Find where the given text appears and provide that cell's center as [x, y] coordinate. 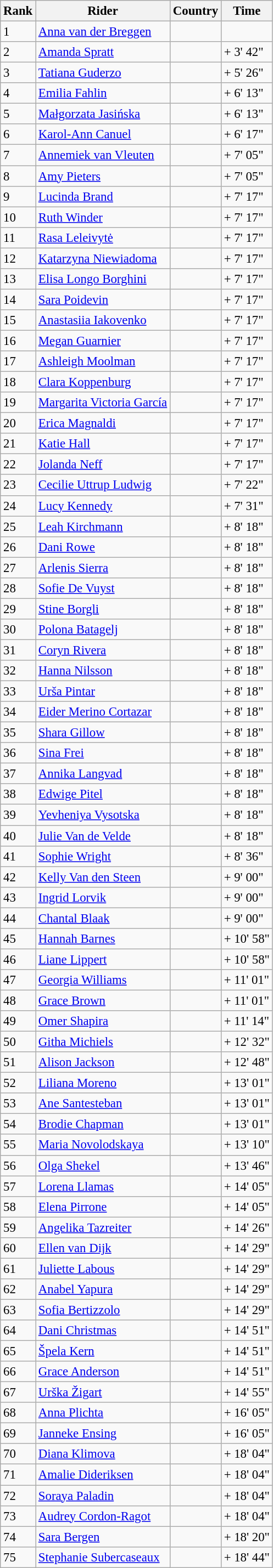
Elena Pirrone [103, 1207]
18 [18, 382]
73 [18, 1516]
20 [18, 423]
40 [18, 836]
Sofie De Vuyst [103, 588]
+ 18' 44" [247, 1557]
+ 14' 26" [247, 1227]
6 [18, 134]
11 [18, 237]
Emilia Fahlin [103, 93]
Cecilie Uttrup Ludwig [103, 485]
Omer Shapira [103, 1021]
49 [18, 1021]
Clara Koppenburg [103, 382]
+ 14' 55" [247, 1392]
64 [18, 1331]
Rider [103, 11]
Jolanda Neff [103, 465]
Yevheniya Vysotska [103, 815]
25 [18, 527]
Brodie Chapman [103, 1124]
Maria Novolodskaya [103, 1145]
Soraya Paladin [103, 1496]
24 [18, 506]
52 [18, 1083]
48 [18, 1000]
+ 18' 20" [247, 1537]
Ellen van Dijk [103, 1248]
Annemiek van Vleuten [103, 155]
36 [18, 753]
54 [18, 1124]
69 [18, 1434]
Polona Batagelj [103, 630]
Githa Michiels [103, 1042]
16 [18, 341]
35 [18, 733]
10 [18, 217]
Sophie Wright [103, 856]
3 [18, 73]
Time [247, 11]
Hannah Barnes [103, 939]
Grace Brown [103, 1000]
Sofia Bertizzolo [103, 1310]
Liane Lippert [103, 959]
Lorena Llamas [103, 1186]
19 [18, 403]
31 [18, 650]
13 [18, 279]
58 [18, 1207]
Erica Magnaldi [103, 423]
+ 7' 22" [247, 485]
Ruth Winder [103, 217]
57 [18, 1186]
Rank [18, 11]
Małgorzata Jasińska [103, 114]
34 [18, 712]
75 [18, 1557]
Elisa Longo Borghini [103, 279]
30 [18, 630]
47 [18, 980]
7 [18, 155]
65 [18, 1351]
1 [18, 32]
70 [18, 1454]
+ 12' 32" [247, 1042]
2 [18, 52]
Georgia Williams [103, 980]
+ 13' 46" [247, 1165]
+ 11' 14" [247, 1021]
56 [18, 1165]
32 [18, 671]
17 [18, 361]
Karol-Ann Canuel [103, 134]
74 [18, 1537]
12 [18, 258]
72 [18, 1496]
Amalie Dideriksen [103, 1475]
Tatiana Guderzo [103, 73]
Sara Bergen [103, 1537]
23 [18, 485]
Anabel Yapura [103, 1289]
Juliette Labous [103, 1269]
53 [18, 1103]
Annika Langvad [103, 774]
Dani Christmas [103, 1331]
Lucy Kennedy [103, 506]
Grace Anderson [103, 1372]
28 [18, 588]
62 [18, 1289]
Eider Merino Cortazar [103, 712]
Katarzyna Niewiadoma [103, 258]
14 [18, 299]
Alison Jackson [103, 1062]
Liliana Moreno [103, 1083]
Ane Santesteban [103, 1103]
9 [18, 196]
55 [18, 1145]
60 [18, 1248]
29 [18, 609]
Kelly Van den Steen [103, 877]
37 [18, 774]
Margarita Victoria García [103, 403]
Audrey Cordon-Ragot [103, 1516]
Ingrid Lorvik [103, 897]
67 [18, 1392]
50 [18, 1042]
+ 8' 36" [247, 856]
Hanna Nilsson [103, 671]
22 [18, 465]
41 [18, 856]
Katie Hall [103, 444]
26 [18, 547]
45 [18, 939]
Ashleigh Moolman [103, 361]
42 [18, 877]
63 [18, 1310]
61 [18, 1269]
Lucinda Brand [103, 196]
33 [18, 692]
59 [18, 1227]
Špela Kern [103, 1351]
Janneke Ensing [103, 1434]
39 [18, 815]
43 [18, 897]
68 [18, 1413]
Urška Žigart [103, 1392]
Sina Frei [103, 753]
+ 13' 10" [247, 1145]
Julie Van de Velde [103, 836]
46 [18, 959]
+ 7' 31" [247, 506]
Urša Pintar [103, 692]
51 [18, 1062]
44 [18, 918]
Sara Poidevin [103, 299]
5 [18, 114]
Dani Rowe [103, 547]
Anna Plichta [103, 1413]
8 [18, 176]
Stephanie Subercaseaux [103, 1557]
Olga Shekel [103, 1165]
Edwige Pitel [103, 795]
Stine Borgli [103, 609]
Leah Kirchmann [103, 527]
+ 3' 42" [247, 52]
21 [18, 444]
Anna van der Breggen [103, 32]
27 [18, 568]
+ 12' 48" [247, 1062]
+ 5' 26" [247, 73]
+ 6' 17" [247, 134]
Amy Pieters [103, 176]
Arlenis Sierra [103, 568]
Anastasiia Iakovenko [103, 320]
Rasa Leleivytė [103, 237]
Diana Klimova [103, 1454]
Country [196, 11]
Megan Guarnier [103, 341]
Angelika Tazreiter [103, 1227]
Coryn Rivera [103, 650]
38 [18, 795]
Chantal Blaak [103, 918]
66 [18, 1372]
71 [18, 1475]
4 [18, 93]
Amanda Spratt [103, 52]
15 [18, 320]
Shara Gillow [103, 733]
